Locate the cell with the specified text and output its [x, y] center coordinate. 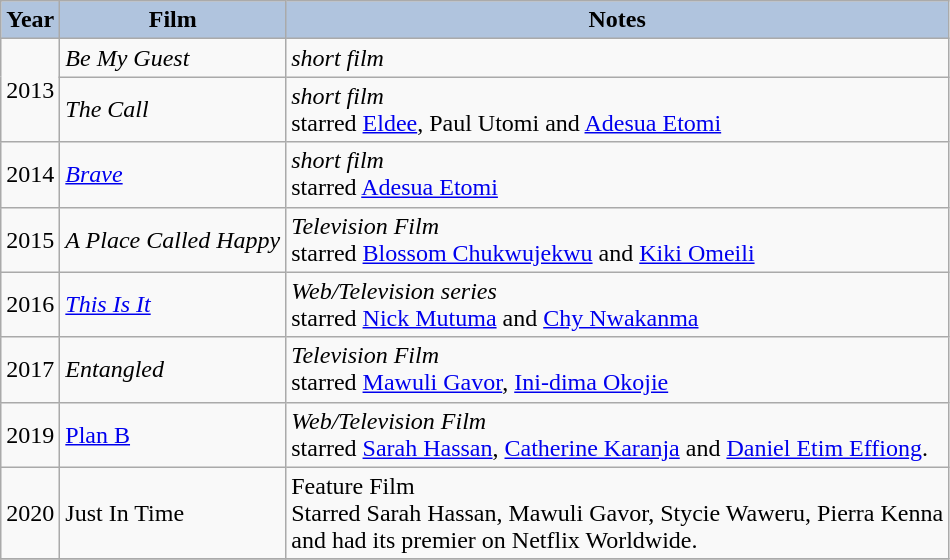
Feature FilmStarred Sarah Hassan, Mawuli Gavor, Stycie Waweru, Pierra Kennaand had its premier on Netflix Worldwide. [618, 513]
Brave [173, 174]
Television Filmstarred Mawuli Gavor, Ini-dima Okojie [618, 370]
2020 [30, 513]
short filmstarred Eldee, Paul Utomi and Adesua Etomi [618, 110]
Notes [618, 20]
2017 [30, 370]
Television Filmstarred Blossom Chukwujekwu and Kiki Omeili [618, 240]
short film [618, 58]
2019 [30, 434]
2013 [30, 90]
Just In Time [173, 513]
Web/Television Filmstarred Sarah Hassan, Catherine Karanja and Daniel Etim Effiong. [618, 434]
This Is It [173, 304]
2015 [30, 240]
Be My Guest [173, 58]
Plan B [173, 434]
2014 [30, 174]
The Call [173, 110]
A Place Called Happy [173, 240]
Film [173, 20]
2016 [30, 304]
Year [30, 20]
short filmstarred Adesua Etomi [618, 174]
Entangled [173, 370]
Web/Television seriesstarred Nick Mutuma and Chy Nwakanma [618, 304]
